Detect which cell encompasses the target text, then output its (x, y) center coordinate. 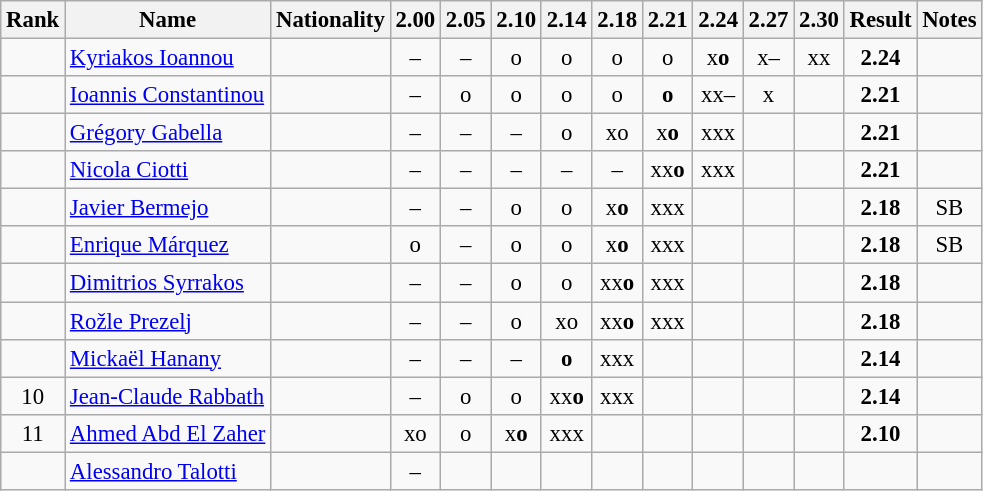
Grégory Gabella (168, 133)
2.05 (466, 20)
10 (33, 396)
x– (768, 58)
x (768, 95)
Mickaël Hanany (168, 358)
Rožle Prezelj (168, 321)
Kyriakos Ioannou (168, 58)
Alessandro Talotti (168, 471)
Ahmed Abd El Zaher (168, 433)
2.00 (415, 20)
2.27 (768, 20)
Javier Bermejo (168, 208)
xx (819, 58)
Ioannis Constantinou (168, 95)
11 (33, 433)
Nicola Ciotti (168, 170)
Nationality (330, 20)
Enrique Márquez (168, 245)
xx– (718, 95)
Dimitrios Syrrakos (168, 283)
Jean-Claude Rabbath (168, 396)
Result (880, 20)
Notes (950, 20)
Rank (33, 20)
Name (168, 20)
2.30 (819, 20)
